Return [X, Y] of the center of cell containing provided text 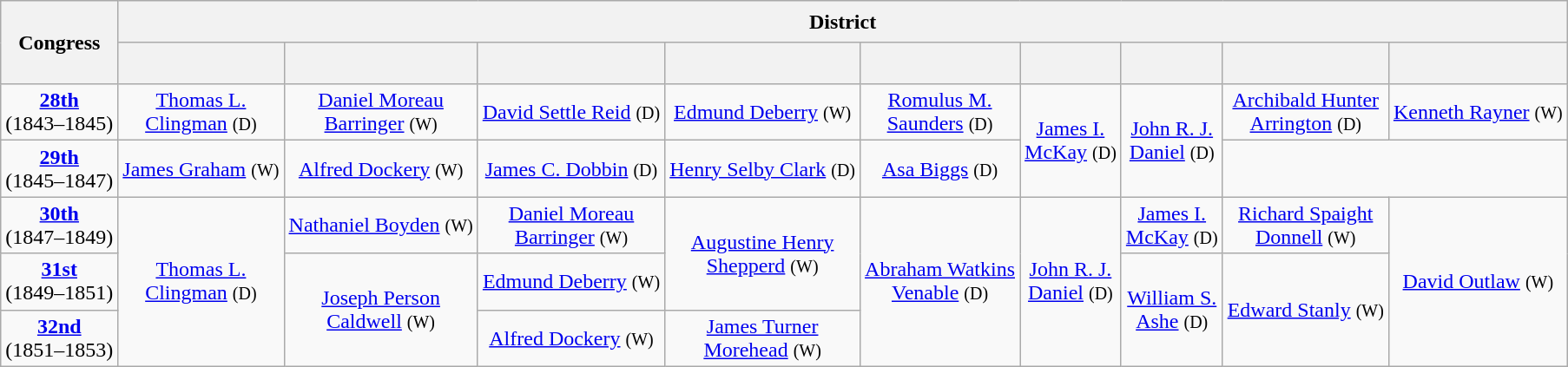
James C. Dobbin (D) [571, 168]
William S.Ashe (D) [1172, 310]
31st(1849–1851) [59, 281]
James TurnerMorehead (W) [762, 338]
Richard SpaightDonnell (W) [1306, 226]
Archibald HunterArrington (D) [1306, 113]
28th(1843–1845) [59, 113]
32nd(1851–1853) [59, 338]
Abraham WatkinsVenable (D) [940, 281]
29th(1845–1847) [59, 168]
District [842, 22]
Henry Selby Clark (D) [762, 168]
David Settle Reid (D) [571, 113]
Nathaniel Boyden (W) [380, 226]
Augustine HenryShepperd (W) [762, 253]
Edward Stanly (W) [1306, 310]
David Outlaw (W) [1478, 281]
Kenneth Rayner (W) [1478, 113]
30th(1847–1849) [59, 226]
James Graham (W) [201, 168]
Romulus M.Saunders (D) [940, 113]
Joseph PersonCaldwell (W) [380, 310]
Con­gress [59, 43]
Asa Biggs (D) [940, 168]
